Detect which cell encompasses the target text, then output its [x, y] center coordinate. 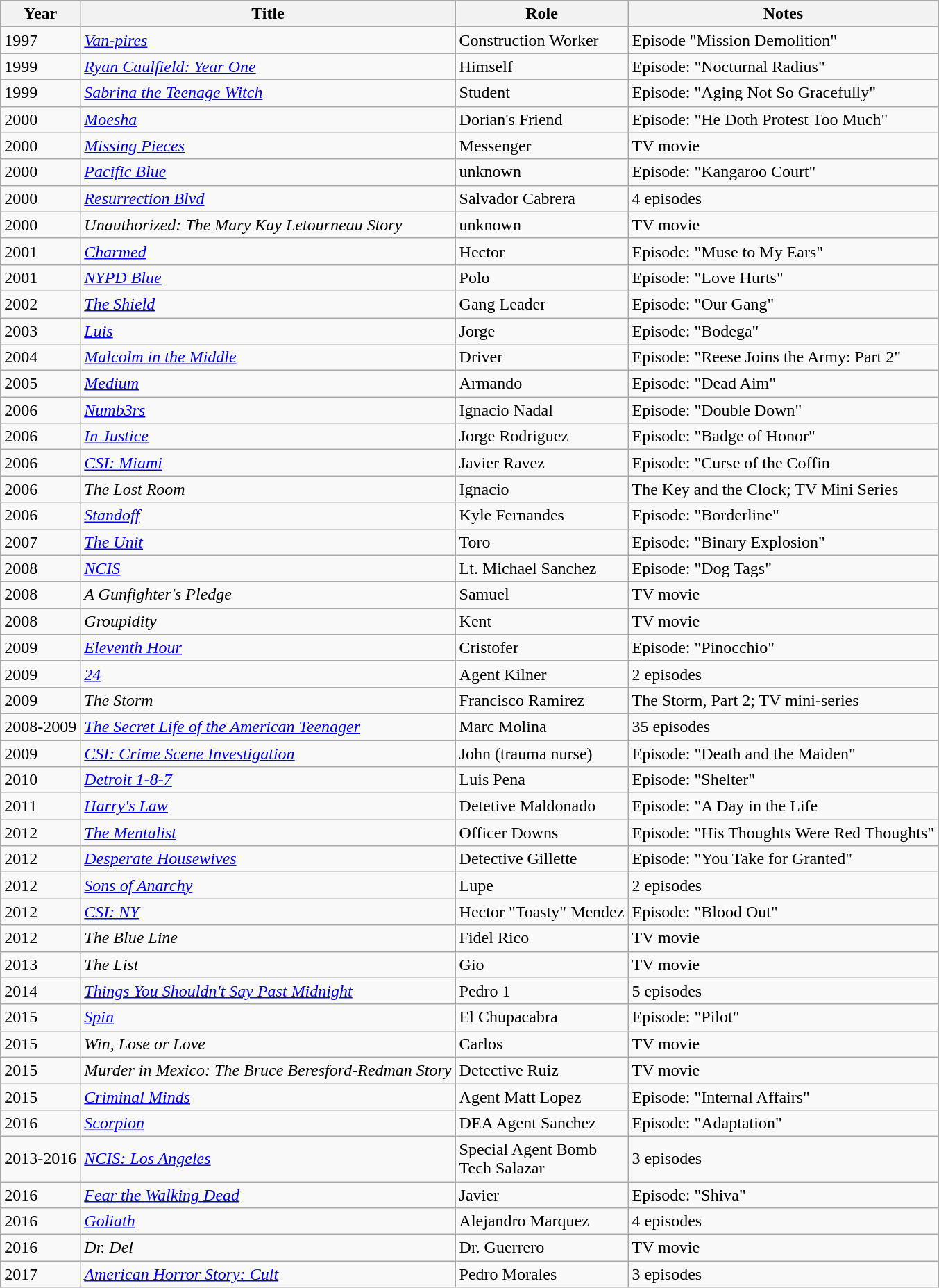
Himself [541, 67]
Notes [783, 14]
Episode "Mission Demolition" [783, 40]
Episode: "Binary Explosion" [783, 542]
Groupidity [268, 621]
Spin [268, 1017]
Scorpion [268, 1123]
Pedro 1 [541, 991]
Episode: "Death and the Maiden" [783, 753]
Episode: "Pilot" [783, 1017]
Toro [541, 542]
Marc Molina [541, 727]
Episode: "Kangaroo Court" [783, 172]
Episode: "Adaptation" [783, 1123]
Officer Downs [541, 833]
A Gunfighter's Pledge [268, 595]
Detroit 1-8-7 [268, 780]
The Secret Life of the American Teenager [268, 727]
Episode: "Shiva" [783, 1194]
Episode: "You Take for Granted" [783, 859]
Numb3rs [268, 410]
Agent Matt Lopez [541, 1096]
CSI: Miami [268, 463]
Jorge Rodriguez [541, 437]
Student [541, 93]
Gang Leader [541, 304]
Goliath [268, 1221]
Malcolm in the Middle [268, 357]
Episode: "Love Hurts" [783, 278]
Role [541, 14]
Dr. Guerrero [541, 1248]
In Justice [268, 437]
2013 [40, 965]
Episode: "Pinocchio" [783, 647]
Dr. Del [268, 1248]
Salvador Cabrera [541, 198]
Detective Ruiz [541, 1070]
Episode: "Reese Joins the Army: Part 2" [783, 357]
Episode: "Dog Tags" [783, 568]
Win, Lose or Love [268, 1044]
2007 [40, 542]
Title [268, 14]
American Horror Story: Cult [268, 1274]
Episode: "Curse of the Coffin [783, 463]
Medium [268, 384]
Messenger [541, 146]
Luis Pena [541, 780]
The List [268, 965]
Moesha [268, 119]
2017 [40, 1274]
DEA Agent Sanchez [541, 1123]
Gio [541, 965]
Luis [268, 331]
2002 [40, 304]
Murder in Mexico: The Bruce Beresford-Redman Story [268, 1070]
Lt. Michael Sanchez [541, 568]
Fear the Walking Dead [268, 1194]
Pedro Morales [541, 1274]
The Unit [268, 542]
Episode: "Our Gang" [783, 304]
Van-pires [268, 40]
Construction Worker [541, 40]
Kent [541, 621]
Francisco Ramirez [541, 700]
The Mentalist [268, 833]
Special Agent BombTech Salazar [541, 1159]
Pacific Blue [268, 172]
Episode: "His Thoughts Were Red Thoughts" [783, 833]
Episode: "Borderline" [783, 516]
Resurrection Blvd [268, 198]
Episode: "Aging Not So Gracefully" [783, 93]
Driver [541, 357]
Sons of Anarchy [268, 885]
Episode: "Blood Out" [783, 912]
NCIS [268, 568]
Detetive Maldonado [541, 806]
Carlos [541, 1044]
2014 [40, 991]
2005 [40, 384]
Standoff [268, 516]
Episode: "He Doth Protest Too Much" [783, 119]
CSI: Crime Scene Investigation [268, 753]
Year [40, 14]
Kyle Fernandes [541, 516]
Episode: "Shelter" [783, 780]
The Shield [268, 304]
Episode: "Muse to My Ears" [783, 251]
Lupe [541, 885]
Ignacio [541, 489]
2004 [40, 357]
2010 [40, 780]
Cristofer [541, 647]
Armando [541, 384]
Criminal Minds [268, 1096]
Eleventh Hour [268, 647]
Harry's Law [268, 806]
The Blue Line [268, 938]
Ryan Caulfield: Year One [268, 67]
NYPD Blue [268, 278]
Episode: "Double Down" [783, 410]
Sabrina the Teenage Witch [268, 93]
The Storm [268, 700]
Jorge [541, 331]
The Key and the Clock; TV Mini Series [783, 489]
1997 [40, 40]
2003 [40, 331]
Episode: "Internal Affairs" [783, 1096]
Episode: "Dead Aim" [783, 384]
Episode: "Bodega" [783, 331]
Episode: "Badge of Honor" [783, 437]
2013-2016 [40, 1159]
Samuel [541, 595]
NCIS: Los Angeles [268, 1159]
Detective Gillette [541, 859]
Things You Shouldn't Say Past Midnight [268, 991]
Hector [541, 251]
Fidel Rico [541, 938]
Hector "Toasty" Mendez [541, 912]
CSI: NY [268, 912]
El Chupacabra [541, 1017]
John (trauma nurse) [541, 753]
Episode: "A Day in the Life [783, 806]
Unauthorized: The Mary Kay Letourneau Story [268, 225]
Alejandro Marquez [541, 1221]
The Storm, Part 2; TV mini-series [783, 700]
Charmed [268, 251]
Dorian's Friend [541, 119]
Javier [541, 1194]
24 [268, 674]
Desperate Housewives [268, 859]
Missing Pieces [268, 146]
2011 [40, 806]
5 episodes [783, 991]
35 episodes [783, 727]
The Lost Room [268, 489]
Ignacio Nadal [541, 410]
Polo [541, 278]
2008-2009 [40, 727]
Episode: "Nocturnal Radius" [783, 67]
Agent Kilner [541, 674]
Javier Ravez [541, 463]
